Output the (X, Y) coordinate of the center of the cell containing the given text.  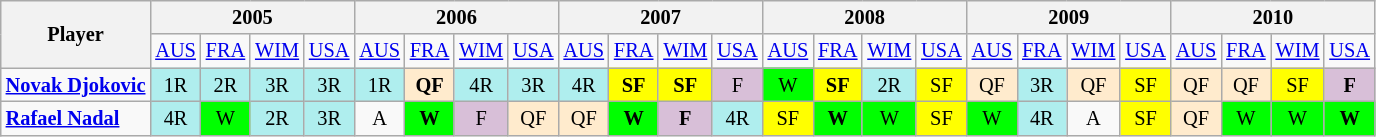
2010 (1273, 17)
2007 (661, 17)
2009 (1069, 17)
Rafael Nadal (76, 118)
2008 (865, 17)
2006 (456, 17)
Novak Djokovic (76, 85)
Player (76, 34)
2005 (252, 17)
